Return [X, Y] of the center of cell containing provided text 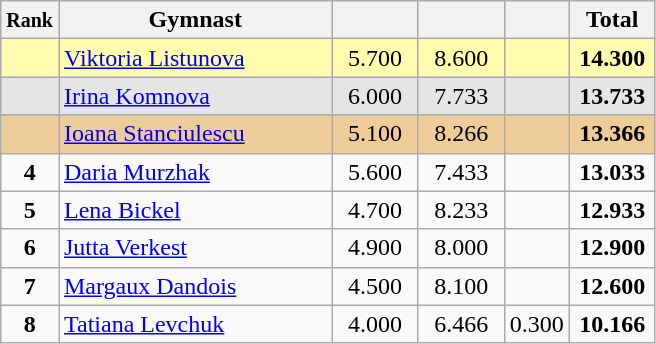
8.100 [461, 286]
10.166 [612, 324]
12.933 [612, 210]
8.000 [461, 248]
8.600 [461, 58]
4.900 [375, 248]
Total [612, 20]
13.733 [612, 96]
12.600 [612, 286]
8.266 [461, 134]
6.000 [375, 96]
Ioana Stanciulescu [195, 134]
12.900 [612, 248]
Margaux Dandois [195, 286]
Rank [30, 20]
4.500 [375, 286]
4.000 [375, 324]
14.300 [612, 58]
8 [30, 324]
Jutta Verkest [195, 248]
5.700 [375, 58]
Viktoria Listunova [195, 58]
5.100 [375, 134]
4.700 [375, 210]
Gymnast [195, 20]
Tatiana Levchuk [195, 324]
7.733 [461, 96]
13.033 [612, 172]
7.433 [461, 172]
Irina Komnova [195, 96]
13.366 [612, 134]
7 [30, 286]
0.300 [536, 324]
Daria Murzhak [195, 172]
5 [30, 210]
6.466 [461, 324]
Lena Bickel [195, 210]
8.233 [461, 210]
4 [30, 172]
6 [30, 248]
5.600 [375, 172]
